Locate the cell with the specified text and output its (x, y) center coordinate. 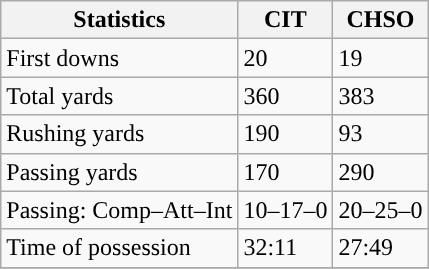
19 (380, 58)
10–17–0 (286, 210)
93 (380, 134)
Time of possession (120, 248)
Passing yards (120, 172)
Rushing yards (120, 134)
32:11 (286, 248)
170 (286, 172)
360 (286, 96)
20–25–0 (380, 210)
First downs (120, 58)
20 (286, 58)
383 (380, 96)
190 (286, 134)
Passing: Comp–Att–Int (120, 210)
27:49 (380, 248)
CIT (286, 20)
290 (380, 172)
Total yards (120, 96)
Statistics (120, 20)
CHSO (380, 20)
